Provide the [X, Y] coordinate of the cell's center where the given text is located.  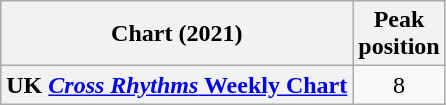
8 [399, 85]
Chart (2021) [177, 34]
UK Cross Rhythms Weekly Chart [177, 85]
Peak position [399, 34]
